Capture the cell that displays the provided text and extract its [X, Y] central coordinate. 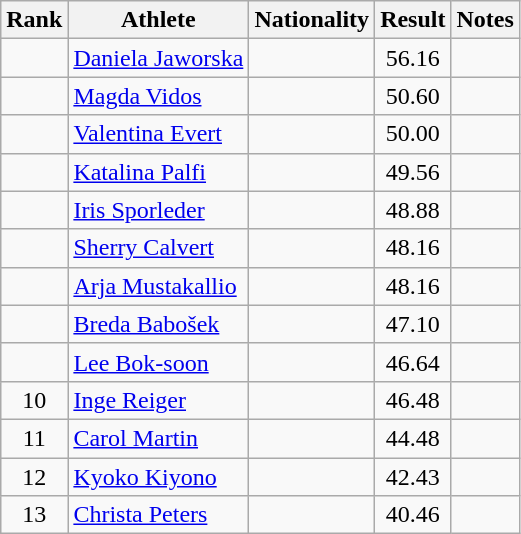
Magda Vidos [158, 96]
Iris Sporleder [158, 210]
Carol Martin [158, 438]
13 [34, 515]
Notes [485, 20]
50.00 [413, 134]
44.48 [413, 438]
46.64 [413, 362]
Daniela Jaworska [158, 58]
11 [34, 438]
12 [34, 477]
Inge Reiger [158, 400]
Valentina Evert [158, 134]
40.46 [413, 515]
Katalina Palfi [158, 172]
Nationality [312, 20]
Sherry Calvert [158, 248]
48.88 [413, 210]
Rank [34, 20]
Athlete [158, 20]
Kyoko Kiyono [158, 477]
Result [413, 20]
Christa Peters [158, 515]
Arja Mustakallio [158, 286]
10 [34, 400]
Breda Babošek [158, 324]
56.16 [413, 58]
46.48 [413, 400]
50.60 [413, 96]
47.10 [413, 324]
49.56 [413, 172]
Lee Bok-soon [158, 362]
42.43 [413, 477]
